Pinpoint the cell where the given text exists, returning its [x, y] midpoint coordinate. 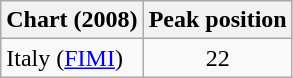
Italy (FIMI) [72, 58]
Peak position [218, 20]
22 [218, 58]
Chart (2008) [72, 20]
